Locate the cell with the specified text and output its [x, y] center coordinate. 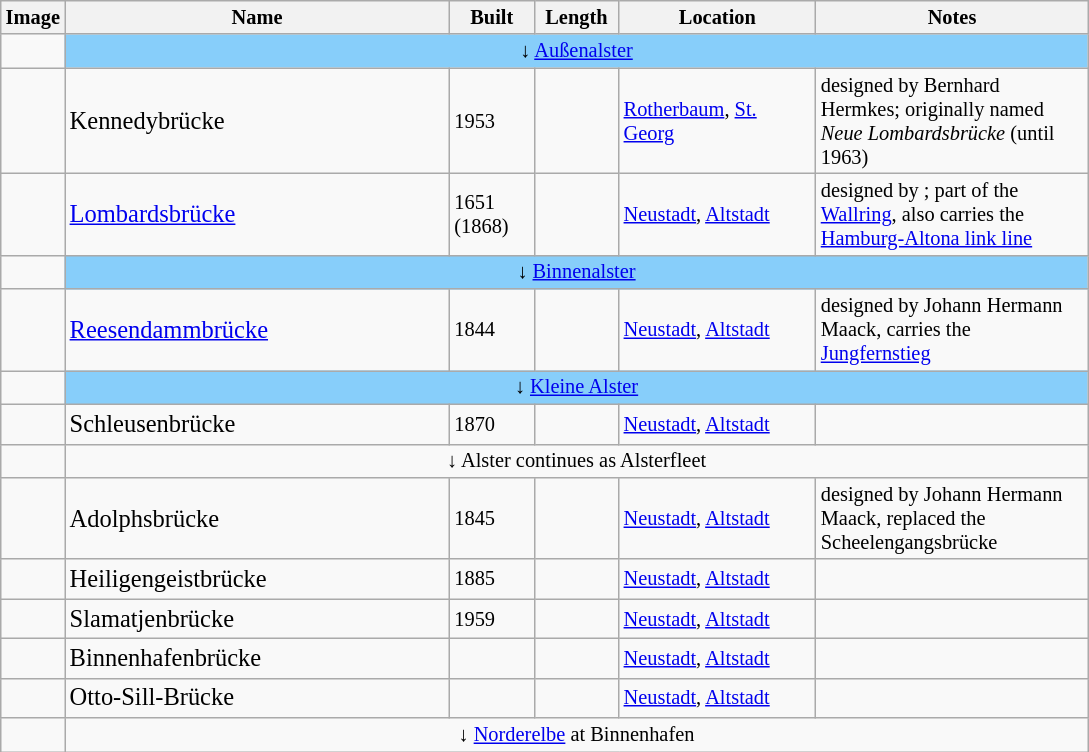
Slamatjenbrücke [258, 619]
1870 [492, 424]
↓ Norderelbe at Binnenhafen [576, 735]
Schleusenbrücke [258, 424]
1959 [492, 619]
1844 [492, 330]
↓ Binnenalster [576, 272]
1885 [492, 579]
Lombardsbrücke [258, 214]
Binnenhafenbrücke [258, 658]
designed by ; part of the Wallring, also carries the Hamburg-Altona link line [952, 214]
designed by Johann Hermann Maack, replaced the Scheelengangsbrücke [952, 518]
1953 [492, 121]
designed by Johann Hermann Maack, carries the Jungfernstieg [952, 330]
Name [258, 17]
Heiligengeistbrücke [258, 579]
Length [576, 17]
↓ Außenalster [576, 51]
1651 (1868) [492, 214]
Location [718, 17]
Rotherbaum, St. Georg [718, 121]
Kennedybrücke [258, 121]
Adolphsbrücke [258, 518]
↓ Alster continues as Alsterfleet [576, 461]
designed by Bernhard Hermkes; originally named Neue Lombardsbrücke (until 1963) [952, 121]
↓ Kleine Alster [576, 387]
1845 [492, 518]
Otto-Sill-Brücke [258, 698]
Reesendammbrücke [258, 330]
Image [33, 17]
Built [492, 17]
Notes [952, 17]
